Detect which cell encompasses the target text, then output its [x, y] center coordinate. 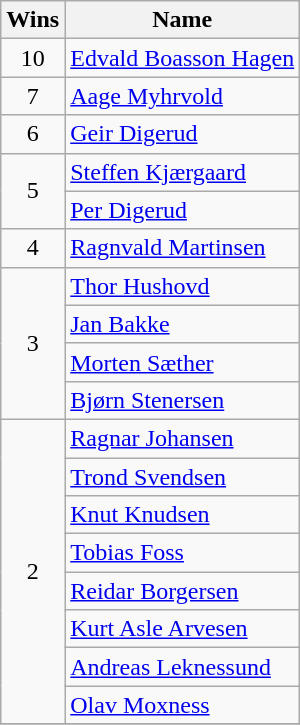
Aage Myhrvold [182, 96]
3 [33, 343]
Kurt Asle Arvesen [182, 629]
Reidar Borgersen [182, 591]
Knut Knudsen [182, 515]
Andreas Leknessund [182, 667]
Ragnvald Martinsen [182, 248]
Morten Sæther [182, 362]
Thor Hushovd [182, 286]
7 [33, 96]
Ragnar Johansen [182, 438]
6 [33, 134]
Bjørn Stenersen [182, 400]
Jan Bakke [182, 324]
Per Digerud [182, 210]
Steffen Kjærgaard [182, 172]
4 [33, 248]
Edvald Boasson Hagen [182, 58]
Wins [33, 20]
Olav Moxness [182, 705]
2 [33, 571]
10 [33, 58]
Name [182, 20]
Geir Digerud [182, 134]
Tobias Foss [182, 553]
5 [33, 191]
Trond Svendsen [182, 477]
